Extract the [X, Y] coordinate from the center of the cell holding the provided text.  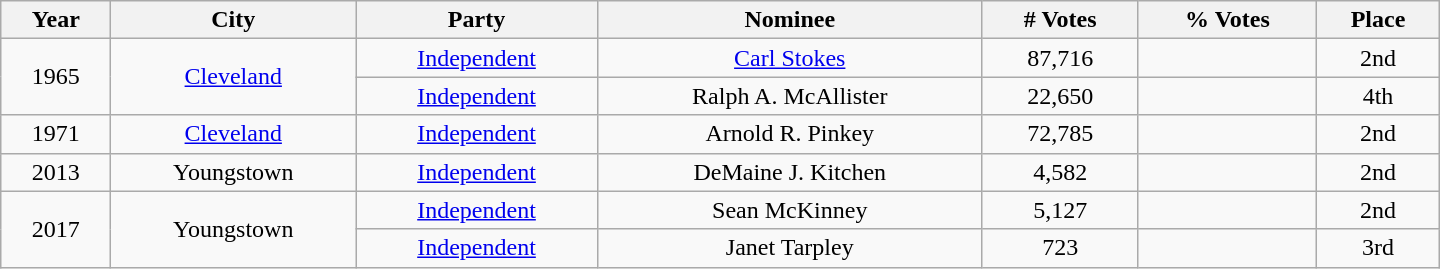
Year [56, 20]
Nominee [790, 20]
Carl Stokes [790, 58]
2017 [56, 229]
# Votes [1060, 20]
72,785 [1060, 134]
% Votes [1227, 20]
723 [1060, 248]
City [234, 20]
87,716 [1060, 58]
Party [477, 20]
Place [1378, 20]
Janet Tarpley [790, 248]
1965 [56, 77]
5,127 [1060, 210]
1971 [56, 134]
Ralph A. McAllister [790, 96]
2013 [56, 172]
Arnold R. Pinkey [790, 134]
4,582 [1060, 172]
22,650 [1060, 96]
3rd [1378, 248]
Sean McKinney [790, 210]
4th [1378, 96]
DeMaine J. Kitchen [790, 172]
